Provide the [x, y] coordinate of the cell's center where the given text is located.  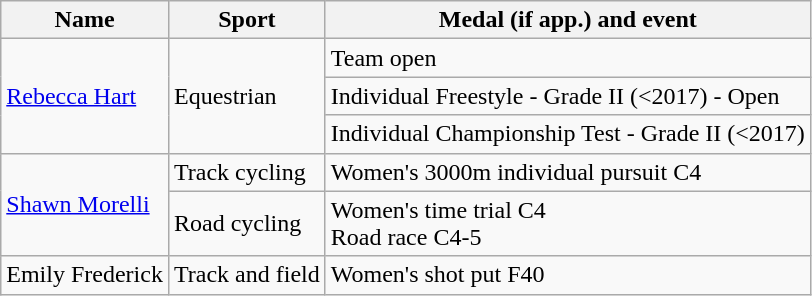
Emily Frederick [85, 275]
Shawn Morelli [85, 204]
Rebecca Hart [85, 96]
Name [85, 20]
Individual Freestyle - Grade II (<2017) - Open [568, 96]
Sport [246, 20]
Equestrian [246, 96]
Track and field [246, 275]
Women's time trial C4Road race C4-5 [568, 224]
Track cycling [246, 172]
Women's shot put F40 [568, 275]
Individual Championship Test - Grade II (<2017) [568, 134]
Team open [568, 58]
Medal (if app.) and event [568, 20]
Women's 3000m individual pursuit C4 [568, 172]
Road cycling [246, 224]
